Locate the cell with the specified text and output its [x, y] center coordinate. 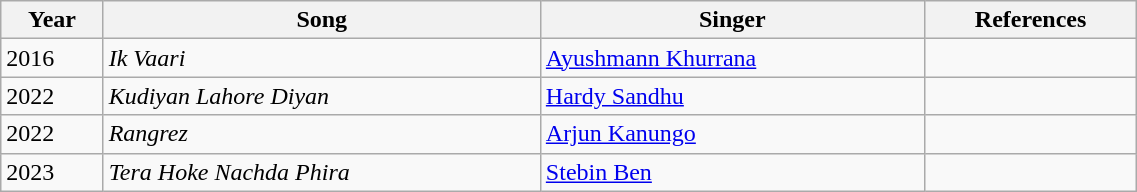
Ik Vaari [322, 58]
Ayushmann Khurrana [732, 58]
Stebin Ben [732, 172]
2023 [52, 172]
2016 [52, 58]
Kudiyan Lahore Diyan [322, 96]
References [1030, 20]
Year [52, 20]
Singer [732, 20]
Hardy Sandhu [732, 96]
Rangrez [322, 134]
Song [322, 20]
Arjun Kanungo [732, 134]
Tera Hoke Nachda Phira [322, 172]
